For the text-containing cell, return its midpoint in [X, Y] coordinate format. 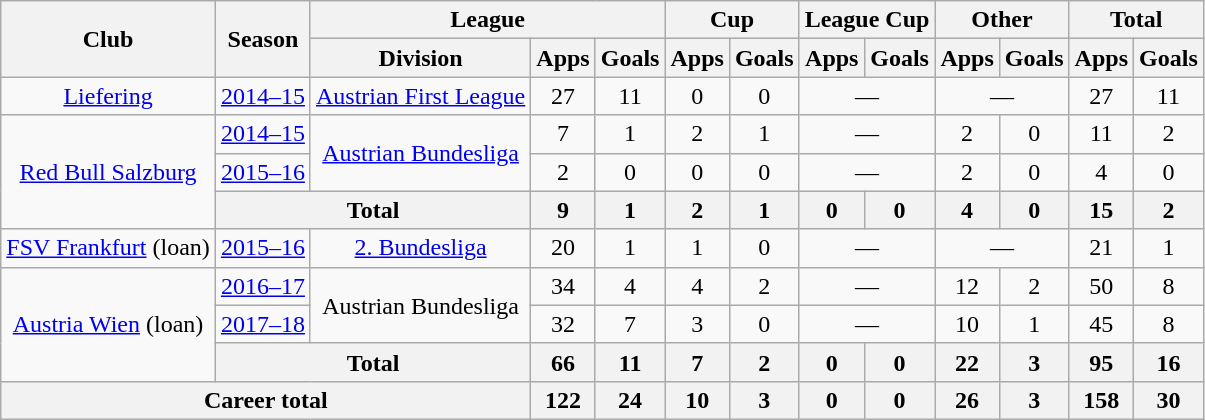
15 [1101, 210]
2017–18 [262, 324]
22 [967, 362]
20 [563, 248]
League Cup [867, 20]
Club [108, 39]
2. Bundesliga [420, 248]
16 [1169, 362]
Austria Wien (loan) [108, 324]
Other [1002, 20]
FSV Frankfurt (loan) [108, 248]
24 [630, 400]
30 [1169, 400]
45 [1101, 324]
32 [563, 324]
Liefering [108, 96]
66 [563, 362]
122 [563, 400]
21 [1101, 248]
Season [262, 39]
Cup [732, 20]
Red Bull Salzburg [108, 172]
26 [967, 400]
50 [1101, 286]
95 [1101, 362]
Austrian First League [420, 96]
158 [1101, 400]
Career total [266, 400]
34 [563, 286]
2016–17 [262, 286]
Division [420, 58]
9 [563, 210]
League [488, 20]
12 [967, 286]
